Pinpoint the cell where the given text exists, returning its (X, Y) midpoint coordinate. 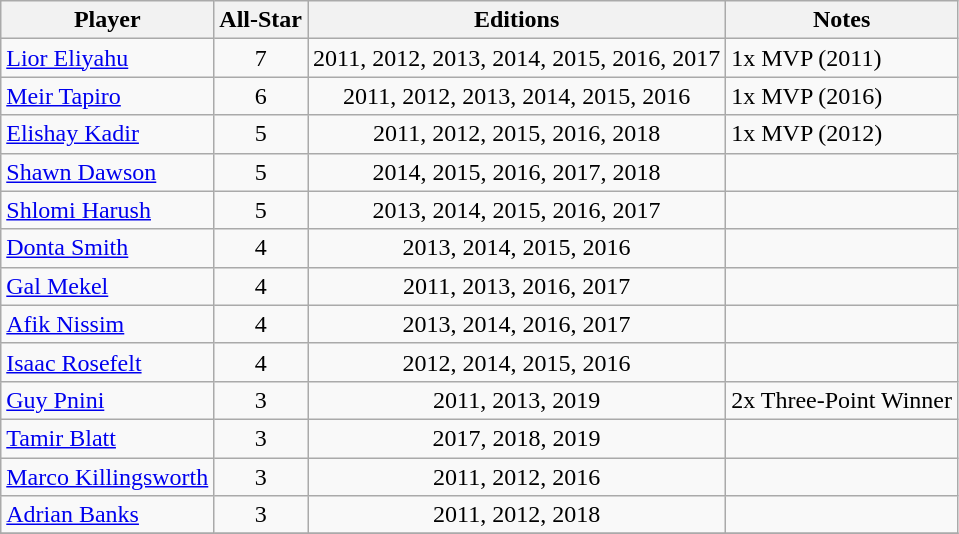
2011, 2012, 2015, 2016, 2018 (517, 134)
2013, 2014, 2016, 2017 (517, 324)
Gal Mekel (108, 286)
Guy Pnini (108, 400)
Shawn Dawson (108, 172)
Shlomi Harush (108, 210)
2011, 2013, 2016, 2017 (517, 286)
1x MVP (2012) (842, 134)
Afik Nissim (108, 324)
Isaac Rosefelt (108, 362)
Adrian Banks (108, 515)
Tamir Blatt (108, 438)
2011, 2012, 2016 (517, 477)
2x Three-Point Winner (842, 400)
Donta Smith (108, 248)
6 (261, 96)
Editions (517, 20)
Notes (842, 20)
Player (108, 20)
7 (261, 58)
2011, 2012, 2013, 2014, 2015, 2016 (517, 96)
2011, 2013, 2019 (517, 400)
2012, 2014, 2015, 2016 (517, 362)
2013, 2014, 2015, 2016 (517, 248)
1x MVP (2011) (842, 58)
2011, 2012, 2018 (517, 515)
Meir Tapiro (108, 96)
2011, 2012, 2013, 2014, 2015, 2016, 2017 (517, 58)
1x MVP (2016) (842, 96)
Elishay Kadir (108, 134)
2013, 2014, 2015, 2016, 2017 (517, 210)
Marco Killingsworth (108, 477)
All-Star (261, 20)
2014, 2015, 2016, 2017, 2018 (517, 172)
2017, 2018, 2019 (517, 438)
Lior Eliyahu (108, 58)
